Detect which cell encompasses the target text, then output its [X, Y] center coordinate. 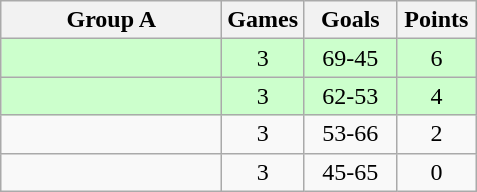
Points [436, 20]
Goals [351, 20]
Group A [112, 20]
62-53 [351, 96]
2 [436, 134]
69-45 [351, 58]
0 [436, 172]
6 [436, 58]
4 [436, 96]
45-65 [351, 172]
Games [263, 20]
53-66 [351, 134]
